Determine the [X, Y] coordinate at the center of the cell enclosing the given text.  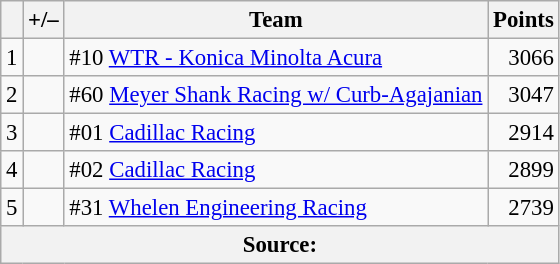
3047 [524, 95]
2899 [524, 170]
3066 [524, 58]
Source: [280, 245]
#60 Meyer Shank Racing w/ Curb-Agajanian [276, 95]
3 [12, 133]
2914 [524, 133]
2739 [524, 208]
#31 Whelen Engineering Racing [276, 208]
5 [12, 208]
Points [524, 20]
2 [12, 95]
1 [12, 58]
4 [12, 170]
+/– [44, 20]
#10 WTR - Konica Minolta Acura [276, 58]
#02 Cadillac Racing [276, 170]
#01 Cadillac Racing [276, 133]
Team [276, 20]
